Identify which cell holds the provided text, then report its (X, Y) central coordinate. 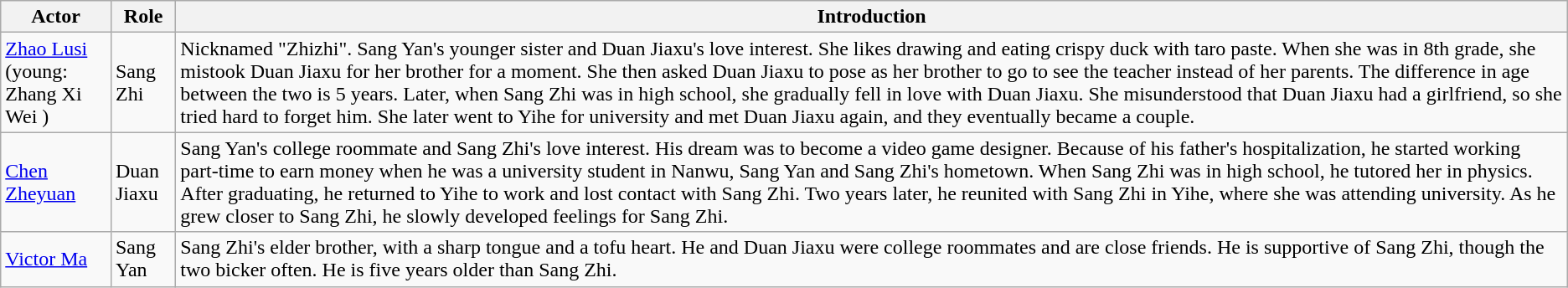
Sang Zhi (142, 82)
Role (142, 17)
Chen Zheyuan (56, 183)
Zhao Lusi(young: Zhang Xi Wei ) (56, 82)
Introduction (871, 17)
Sang Yan (142, 260)
Duan Jiaxu (142, 183)
Victor Ma (56, 260)
Actor (56, 17)
